Detect which cell encompasses the target text, then output its (X, Y) center coordinate. 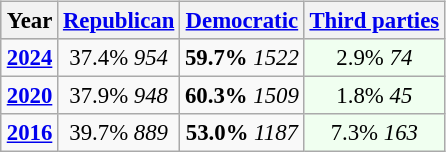
Year (29, 21)
59.7% 1522 (242, 58)
2020 (29, 96)
60.3% 1509 (242, 96)
2.9% 74 (374, 58)
1.8% 45 (374, 96)
53.0% 1187 (242, 133)
39.7% 889 (119, 133)
2024 (29, 58)
Third parties (374, 21)
2016 (29, 133)
37.4% 954 (119, 58)
Democratic (242, 21)
37.9% 948 (119, 96)
Republican (119, 21)
7.3% 163 (374, 133)
